Search for the cell housing the specified text and yield its [X, Y] center coordinate. 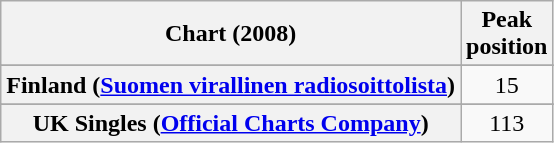
Finland (Suomen virallinen radiosoittolista) [231, 85]
Peak position [507, 34]
UK Singles (Official Charts Company) [231, 123]
15 [507, 85]
Chart (2008) [231, 34]
113 [507, 123]
